Scan for the cell matching the given text and deliver its (X, Y) coordinate at center. 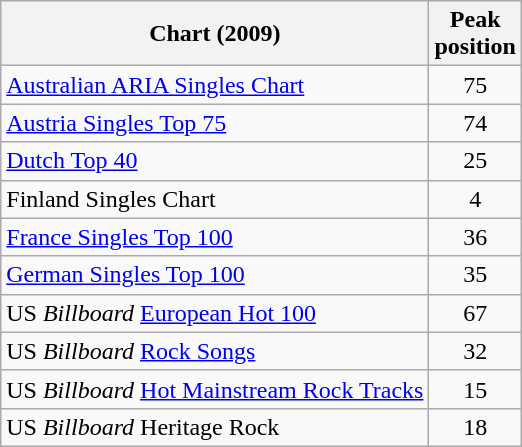
Australian ARIA Singles Chart (215, 85)
15 (475, 389)
Finland Singles Chart (215, 199)
German Singles Top 100 (215, 275)
67 (475, 313)
Peakposition (475, 34)
35 (475, 275)
US Billboard European Hot 100 (215, 313)
4 (475, 199)
32 (475, 351)
75 (475, 85)
US Billboard Heritage Rock (215, 427)
25 (475, 161)
Dutch Top 40 (215, 161)
74 (475, 123)
36 (475, 237)
Chart (2009) (215, 34)
US Billboard Hot Mainstream Rock Tracks (215, 389)
18 (475, 427)
US Billboard Rock Songs (215, 351)
France Singles Top 100 (215, 237)
Austria Singles Top 75 (215, 123)
